Identify which cell holds the provided text, then report its (X, Y) central coordinate. 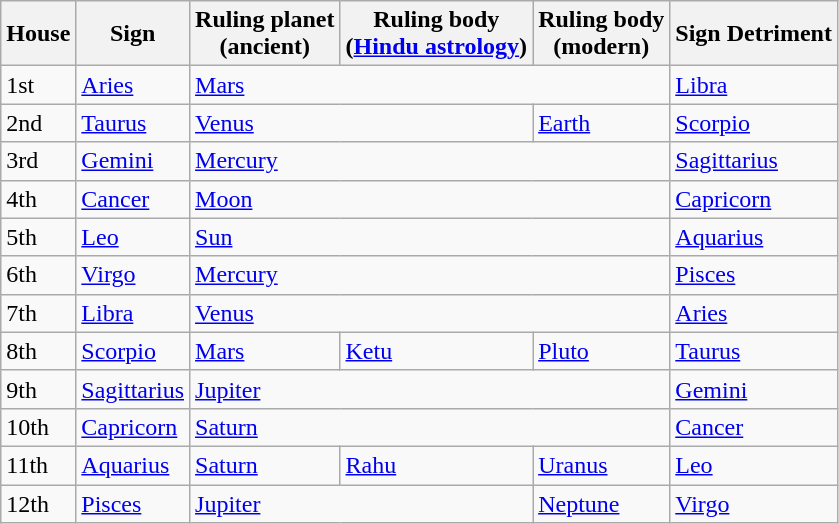
11th (38, 465)
Ketu (436, 351)
Ruling body(Hindu astrology) (436, 34)
Sign Detriment (754, 34)
10th (38, 427)
4th (38, 199)
Sun (430, 237)
12th (38, 503)
5th (38, 237)
Ruling body(modern) (602, 34)
Neptune (602, 503)
3rd (38, 161)
Uranus (602, 465)
1st (38, 85)
Pluto (602, 351)
House (38, 34)
8th (38, 351)
2nd (38, 123)
Moon (430, 199)
Rahu (436, 465)
9th (38, 389)
6th (38, 275)
Ruling planet(ancient) (265, 34)
Sign (133, 34)
Earth (602, 123)
7th (38, 313)
